Return the [x, y] coordinate for the center point of the cell that contains the specified text.  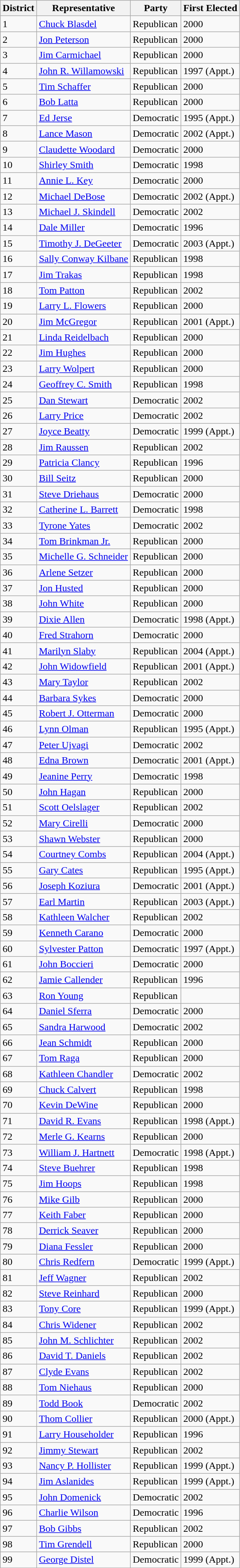
80 [18, 1262]
27 [18, 431]
Bill Seitz [83, 478]
Sandra Harwood [83, 1027]
Fred Strahorn [83, 635]
Jim Raussen [83, 447]
Barbara Sykes [83, 698]
Clyde Evans [83, 1372]
91 [18, 1434]
Joseph Koziura [83, 886]
25 [18, 400]
Linda Reidelbach [83, 337]
Derrick Seaver [83, 1231]
64 [18, 1011]
Larry Price [83, 415]
Charlie Wilson [83, 1513]
Courtney Combs [83, 854]
24 [18, 384]
90 [18, 1419]
Jim Trakas [83, 275]
68 [18, 1074]
97 [18, 1528]
Patricia Clancy [83, 463]
76 [18, 1199]
George Distel [83, 1560]
39 [18, 619]
98 [18, 1544]
28 [18, 447]
74 [18, 1168]
Jeff Wagner [83, 1278]
Tom Raga [83, 1058]
Kenneth Carano [83, 933]
Dan Stewart [83, 400]
14 [18, 228]
John R. Willamowski [83, 71]
Jon Husted [83, 588]
12 [18, 196]
72 [18, 1136]
Tyrone Yates [83, 525]
David R. Evans [83, 1121]
Jim Hughes [83, 353]
John M. Schlichter [83, 1340]
Jamie Callender [83, 980]
81 [18, 1278]
Chuck Calvert [83, 1090]
Michael DeBose [83, 196]
Steve Buehrer [83, 1168]
70 [18, 1105]
Larry L. Flowers [83, 306]
Larry Wolpert [83, 369]
First Elected [210, 8]
Gary Cates [83, 870]
John White [83, 604]
60 [18, 948]
Chuck Blasdel [83, 24]
4 [18, 71]
15 [18, 243]
Daniel Sferra [83, 1011]
7 [18, 118]
Shirley Smith [83, 165]
Bob Gibbs [83, 1528]
Lynn Olman [83, 729]
8 [18, 133]
44 [18, 698]
Edna Brown [83, 761]
42 [18, 666]
Robert J. Otterman [83, 714]
Ron Young [83, 996]
56 [18, 886]
Claudette Woodard [83, 149]
51 [18, 807]
18 [18, 290]
Chris Redfern [83, 1262]
59 [18, 933]
John Widowfield [83, 666]
Kevin DeWine [83, 1105]
26 [18, 415]
Earl Martin [83, 901]
75 [18, 1183]
District [18, 8]
99 [18, 1560]
77 [18, 1215]
38 [18, 604]
31 [18, 494]
95 [18, 1497]
36 [18, 572]
57 [18, 901]
30 [18, 478]
Jim Carmichael [83, 55]
Steve Reinhard [83, 1293]
49 [18, 776]
Tim Grendell [83, 1544]
1 [18, 24]
Mike Gilb [83, 1199]
88 [18, 1387]
Nancy P. Hollister [83, 1466]
86 [18, 1356]
Jimmy Stewart [83, 1450]
Keith Faber [83, 1215]
62 [18, 980]
96 [18, 1513]
83 [18, 1309]
46 [18, 729]
Peter Ujvagi [83, 745]
Dixie Allen [83, 619]
Party [155, 8]
93 [18, 1466]
Joyce Beatty [83, 431]
71 [18, 1121]
Geoffrey C. Smith [83, 384]
2000 (Appt.) [210, 1419]
43 [18, 682]
94 [18, 1482]
16 [18, 259]
Michael J. Skindell [83, 212]
Annie L. Key [83, 180]
John Domenick [83, 1497]
66 [18, 1043]
40 [18, 635]
48 [18, 761]
20 [18, 322]
53 [18, 839]
Catherine L. Barrett [83, 510]
Mary Taylor [83, 682]
47 [18, 745]
33 [18, 525]
29 [18, 463]
19 [18, 306]
52 [18, 823]
Marilyn Slaby [83, 651]
Sally Conway Kilbane [83, 259]
82 [18, 1293]
Larry Householder [83, 1434]
Jean Schmidt [83, 1043]
Tim Schaffer [83, 86]
5 [18, 86]
3 [18, 55]
Michelle G. Schneider [83, 557]
John Boccieri [83, 964]
Timothy J. DeGeeter [83, 243]
Sylvester Patton [83, 948]
Todd Book [83, 1403]
Tom Niehaus [83, 1387]
Jeanine Perry [83, 776]
11 [18, 180]
54 [18, 854]
Ed Jerse [83, 118]
87 [18, 1372]
79 [18, 1246]
21 [18, 337]
85 [18, 1340]
Arlene Setzer [83, 572]
73 [18, 1152]
Merle G. Kearns [83, 1136]
78 [18, 1231]
23 [18, 369]
Tom Patton [83, 290]
67 [18, 1058]
Dale Miller [83, 228]
9 [18, 149]
13 [18, 212]
Steve Driehaus [83, 494]
37 [18, 588]
50 [18, 792]
Shawn Webster [83, 839]
Kathleen Chandler [83, 1074]
Jim Aslanides [83, 1482]
55 [18, 870]
22 [18, 353]
Jim McGregor [83, 322]
Tom Brinkman Jr. [83, 541]
41 [18, 651]
92 [18, 1450]
34 [18, 541]
69 [18, 1090]
58 [18, 917]
Tony Core [83, 1309]
Kathleen Walcher [83, 917]
William J. Hartnett [83, 1152]
Jim Hoops [83, 1183]
David T. Daniels [83, 1356]
2 [18, 40]
32 [18, 510]
John Hagan [83, 792]
Representative [83, 8]
89 [18, 1403]
Thom Collier [83, 1419]
35 [18, 557]
17 [18, 275]
Diana Fessler [83, 1246]
Jon Peterson [83, 40]
61 [18, 964]
Scott Oelslager [83, 807]
65 [18, 1027]
Chris Widener [83, 1325]
10 [18, 165]
45 [18, 714]
Lance Mason [83, 133]
Bob Latta [83, 102]
84 [18, 1325]
Mary Cirelli [83, 823]
63 [18, 996]
6 [18, 102]
